For the text-containing cell, return its midpoint in (x, y) coordinate format. 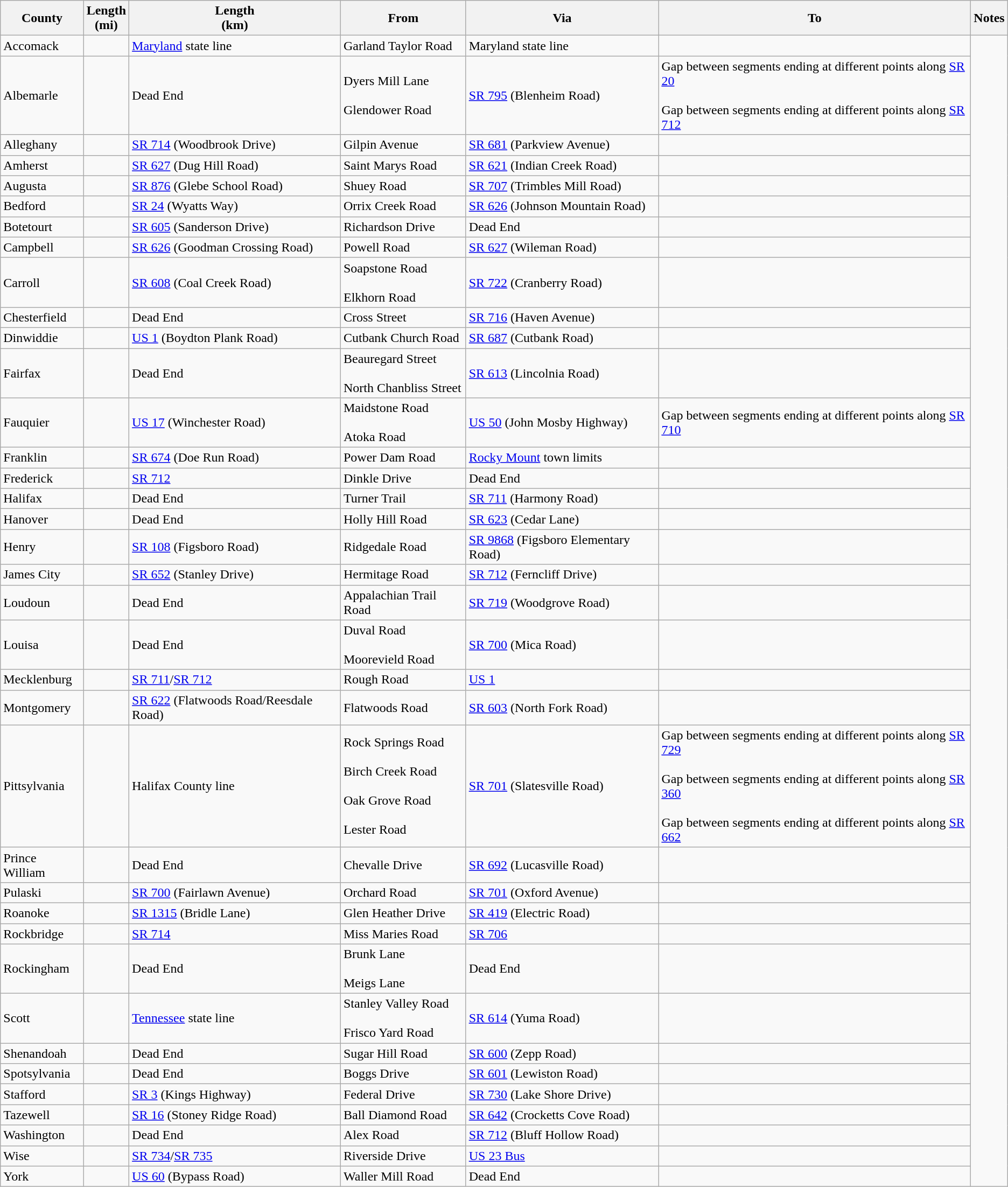
Bedford (42, 206)
SR 605 (Sanderson Drive) (235, 227)
SR 716 (Haven Avenue) (562, 317)
Flatwoods Road (403, 708)
Dinwiddie (42, 338)
SR 719 (Woodgrove Road) (562, 602)
County (42, 18)
Ball Diamond Road (403, 1115)
Hanover (42, 519)
SR 608 (Coal Creek Road) (235, 282)
SR 701 (Slatesville Road) (562, 786)
SR 730 (Lake Shore Drive) (562, 1094)
Powell Road (403, 247)
Halifax County line (235, 786)
SR 700 (Mica Road) (562, 645)
SR 621 (Indian Creek Road) (562, 165)
SR 623 (Cedar Lane) (562, 519)
Franklin (42, 458)
Carroll (42, 282)
Chevalle Drive (403, 865)
Beauregard StreetNorth Chanbliss Street (403, 373)
Fauquier (42, 423)
Federal Drive (403, 1094)
Rough Road (403, 680)
Cross Street (403, 317)
To (815, 18)
James City (42, 575)
SR 9868 (Figsboro Elementary Road) (562, 547)
SR 714 (Woodbrook Drive) (235, 145)
Scott (42, 1018)
SR 714 (235, 933)
SR 626 (Goodman Crossing Road) (235, 247)
Riverside Drive (403, 1156)
SR 108 (Figsboro Road) (235, 547)
Gap between segments ending at different points along SR 710 (815, 423)
Sugar Hill Road (403, 1053)
Rock Springs RoadBirch Creek RoadOak Grove RoadLester Road (403, 786)
Accomack (42, 46)
Wise (42, 1156)
Rocky Mount town limits (562, 458)
SR 3 (Kings Highway) (235, 1094)
Tennessee state line (235, 1018)
Holly Hill Road (403, 519)
Power Dam Road (403, 458)
Miss Maries Road (403, 933)
SR 692 (Lucasville Road) (562, 865)
Roanoke (42, 913)
Mecklenburg (42, 680)
Tazewell (42, 1115)
Soapstone RoadElkhorn Road (403, 282)
Orrix Creek Road (403, 206)
SR 711/SR 712 (235, 680)
Dinkle Drive (403, 478)
Alleghany (42, 145)
SR 627 (Wileman Road) (562, 247)
Loudoun (42, 602)
SR 706 (562, 933)
Gilpin Avenue (403, 145)
Spotsylvania (42, 1074)
US 60 (Bypass Road) (235, 1176)
SR 712 (Ferncliff Drive) (562, 575)
US 50 (John Mosby Highway) (562, 423)
Shenandoah (42, 1053)
SR 1315 (Bridle Lane) (235, 913)
Campbell (42, 247)
Montgomery (42, 708)
Stafford (42, 1094)
SR 707 (Trimbles Mill Road) (562, 186)
SR 711 (Harmony Road) (562, 499)
Maidstone RoadAtoka Road (403, 423)
Augusta (42, 186)
SR 603 (North Fork Road) (562, 708)
Pulaski (42, 892)
SR 622 (Flatwoods Road/Reesdale Road) (235, 708)
Richardson Drive (403, 227)
SR 687 (Cutbank Road) (562, 338)
SR 16 (Stoney Ridge Road) (235, 1115)
SR 701 (Oxford Avenue) (562, 892)
Boggs Drive (403, 1074)
Length(km) (235, 18)
Louisa (42, 645)
Stanley Valley RoadFrisco Yard Road (403, 1018)
Length(mi) (106, 18)
Ridgedale Road (403, 547)
Amherst (42, 165)
Appalachian Trail Road (403, 602)
Halifax (42, 499)
Gap between segments ending at different points along SR 20Gap between segments ending at different points along SR 712 (815, 95)
Pittsylvania (42, 786)
SR 674 (Doe Run Road) (235, 458)
Albemarle (42, 95)
SR 626 (Johnson Mountain Road) (562, 206)
SR 652 (Stanley Drive) (235, 575)
Dyers Mill LaneGlendower Road (403, 95)
US 1 (Boydton Plank Road) (235, 338)
SR 613 (Lincolnia Road) (562, 373)
Henry (42, 547)
SR 795 (Blenheim Road) (562, 95)
Rockbridge (42, 933)
Duval RoadMoorevield Road (403, 645)
Notes (989, 18)
SR 700 (Fairlawn Avenue) (235, 892)
From (403, 18)
SR 614 (Yuma Road) (562, 1018)
Shuey Road (403, 186)
Garland Taylor Road (403, 46)
Cutbank Church Road (403, 338)
SR 681 (Parkview Avenue) (562, 145)
Botetourt (42, 227)
SR 419 (Electric Road) (562, 913)
US 17 (Winchester Road) (235, 423)
Washington (42, 1135)
Brunk LaneMeigs Lane (403, 969)
SR 734/SR 735 (235, 1156)
Alex Road (403, 1135)
Hermitage Road (403, 575)
Turner Trail (403, 499)
SR 712 (235, 478)
SR 601 (Lewiston Road) (562, 1074)
York (42, 1176)
SR 722 (Cranberry Road) (562, 282)
US 1 (562, 680)
Fairfax (42, 373)
SR 642 (Crocketts Cove Road) (562, 1115)
SR 712 (Bluff Hollow Road) (562, 1135)
SR 876 (Glebe School Road) (235, 186)
Via (562, 18)
Chesterfield (42, 317)
Prince William (42, 865)
Frederick (42, 478)
Orchard Road (403, 892)
US 23 Bus (562, 1156)
Rockingham (42, 969)
SR 600 (Zepp Road) (562, 1053)
SR 24 (Wyatts Way) (235, 206)
Glen Heather Drive (403, 913)
SR 627 (Dug Hill Road) (235, 165)
Saint Marys Road (403, 165)
Waller Mill Road (403, 1176)
